Locate the cell with the specified text and output its [X, Y] center coordinate. 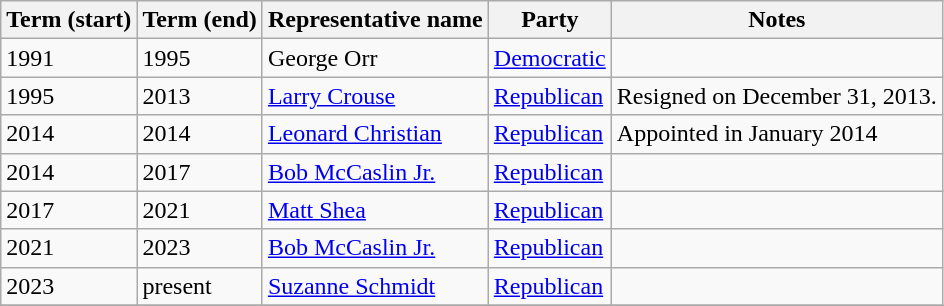
Term (end) [200, 20]
Term (start) [69, 20]
1991 [69, 58]
Suzanne Schmidt [375, 286]
Democratic [550, 58]
Appointed in January 2014 [776, 134]
Larry Crouse [375, 96]
Representative name [375, 20]
Notes [776, 20]
Party [550, 20]
Matt Shea [375, 210]
2013 [200, 96]
Resigned on December 31, 2013. [776, 96]
present [200, 286]
Leonard Christian [375, 134]
George Orr [375, 58]
